Identify which cell holds the provided text, then report its (X, Y) central coordinate. 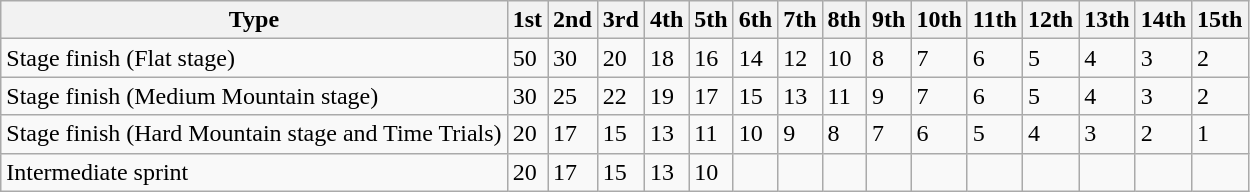
Intermediate sprint (254, 172)
18 (666, 58)
14 (755, 58)
15th (1220, 20)
25 (573, 96)
4th (666, 20)
1 (1220, 134)
50 (527, 58)
8th (844, 20)
Stage finish (Flat stage) (254, 58)
6th (755, 20)
16 (711, 58)
14th (1163, 20)
10th (939, 20)
Stage finish (Medium Mountain stage) (254, 96)
Type (254, 20)
5th (711, 20)
13th (1107, 20)
11th (994, 20)
7th (800, 20)
19 (666, 96)
3rd (620, 20)
Stage finish (Hard Mountain stage and Time Trials) (254, 134)
12th (1050, 20)
2nd (573, 20)
9th (888, 20)
1st (527, 20)
22 (620, 96)
12 (800, 58)
